From the cell containing the given text, extract its center point as (x, y) coordinate. 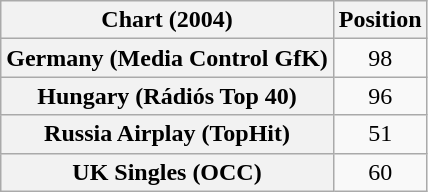
Chart (2004) (168, 20)
Germany (Media Control GfK) (168, 58)
Russia Airplay (TopHit) (168, 134)
Hungary (Rádiós Top 40) (168, 96)
Position (380, 20)
UK Singles (OCC) (168, 172)
60 (380, 172)
98 (380, 58)
96 (380, 96)
51 (380, 134)
